Identify which cell holds the provided text, then report its (X, Y) central coordinate. 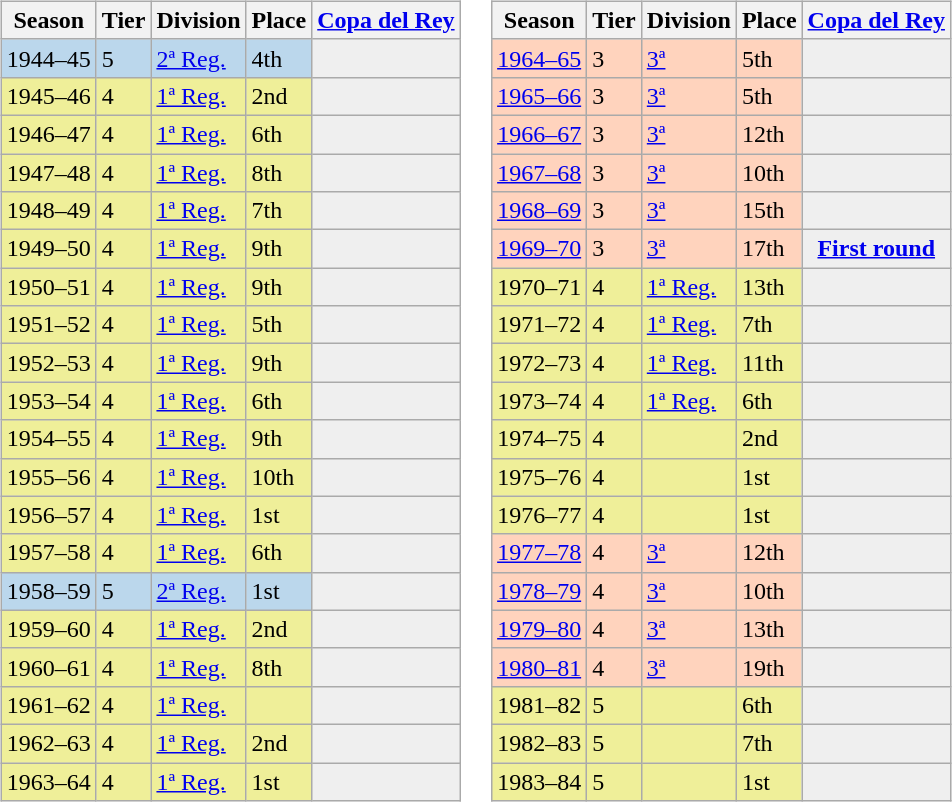
1946–47 (48, 134)
1982–83 (540, 743)
1964–65 (540, 58)
1944–45 (48, 58)
1959–60 (48, 629)
1971–72 (540, 325)
1974–75 (540, 439)
1969–70 (540, 249)
11th (769, 363)
1958–59 (48, 591)
1978–79 (540, 591)
1963–64 (48, 781)
1972–73 (540, 363)
17th (769, 249)
1975–76 (540, 477)
1980–81 (540, 667)
4th (279, 58)
1977–78 (540, 553)
1949–50 (48, 249)
1953–54 (48, 401)
1950–51 (48, 287)
1951–52 (48, 325)
1952–53 (48, 363)
1981–82 (540, 705)
15th (769, 211)
1973–74 (540, 401)
1967–68 (540, 173)
1955–56 (48, 477)
1966–67 (540, 134)
1961–62 (48, 705)
1970–71 (540, 287)
1954–55 (48, 439)
1947–48 (48, 173)
1965–66 (540, 96)
1957–58 (48, 553)
1960–61 (48, 667)
1976–77 (540, 515)
1945–46 (48, 96)
1968–69 (540, 211)
1979–80 (540, 629)
1956–57 (48, 515)
19th (769, 667)
1983–84 (540, 781)
1962–63 (48, 743)
First round (876, 249)
1948–49 (48, 211)
